Detect which cell encompasses the target text, then output its (x, y) center coordinate. 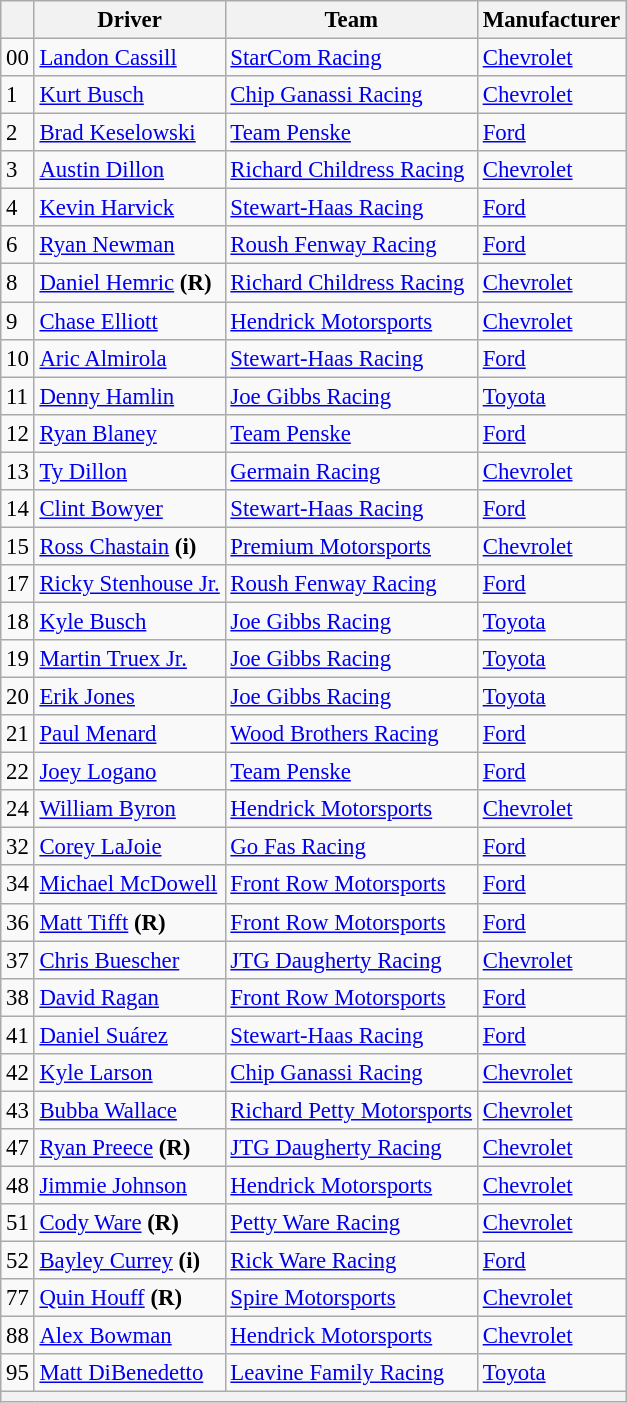
Leavine Family Racing (351, 1373)
15 (18, 546)
20 (18, 697)
Brad Keselowski (130, 133)
Kyle Larson (130, 1073)
12 (18, 433)
Ty Dillon (130, 471)
Germain Racing (351, 471)
17 (18, 584)
42 (18, 1073)
StarCom Racing (351, 58)
10 (18, 358)
William Byron (130, 809)
Denny Hamlin (130, 396)
Erik Jones (130, 697)
48 (18, 1185)
Wood Brothers Racing (351, 734)
Austin Dillon (130, 170)
18 (18, 621)
38 (18, 997)
Michael McDowell (130, 885)
Go Fas Racing (351, 847)
88 (18, 1336)
Ryan Preece (R) (130, 1148)
Manufacturer (551, 20)
11 (18, 396)
Spire Motorsports (351, 1298)
1 (18, 95)
9 (18, 321)
21 (18, 734)
Matt Tifft (R) (130, 922)
32 (18, 847)
Joey Logano (130, 772)
13 (18, 471)
43 (18, 1110)
Bubba Wallace (130, 1110)
4 (18, 208)
95 (18, 1373)
19 (18, 659)
Jimmie Johnson (130, 1185)
24 (18, 809)
Cody Ware (R) (130, 1223)
14 (18, 509)
Ryan Blaney (130, 433)
Kyle Busch (130, 621)
Daniel Hemric (R) (130, 283)
Bayley Currey (i) (130, 1261)
Chris Buescher (130, 960)
Landon Cassill (130, 58)
Driver (130, 20)
Rick Ware Racing (351, 1261)
Ricky Stenhouse Jr. (130, 584)
Quin Houff (R) (130, 1298)
37 (18, 960)
Corey LaJoie (130, 847)
Ross Chastain (i) (130, 546)
34 (18, 885)
Daniel Suárez (130, 1035)
Clint Bowyer (130, 509)
Kurt Busch (130, 95)
8 (18, 283)
77 (18, 1298)
Richard Petty Motorsports (351, 1110)
51 (18, 1223)
Petty Ware Racing (351, 1223)
Paul Menard (130, 734)
Team (351, 20)
Ryan Newman (130, 245)
Alex Bowman (130, 1336)
Matt DiBenedetto (130, 1373)
6 (18, 245)
3 (18, 170)
47 (18, 1148)
Aric Almirola (130, 358)
Chase Elliott (130, 321)
David Ragan (130, 997)
Premium Motorsports (351, 546)
Kevin Harvick (130, 208)
2 (18, 133)
36 (18, 922)
41 (18, 1035)
Martin Truex Jr. (130, 659)
00 (18, 58)
52 (18, 1261)
22 (18, 772)
